Pinpoint the cell where the given text exists, returning its [x, y] midpoint coordinate. 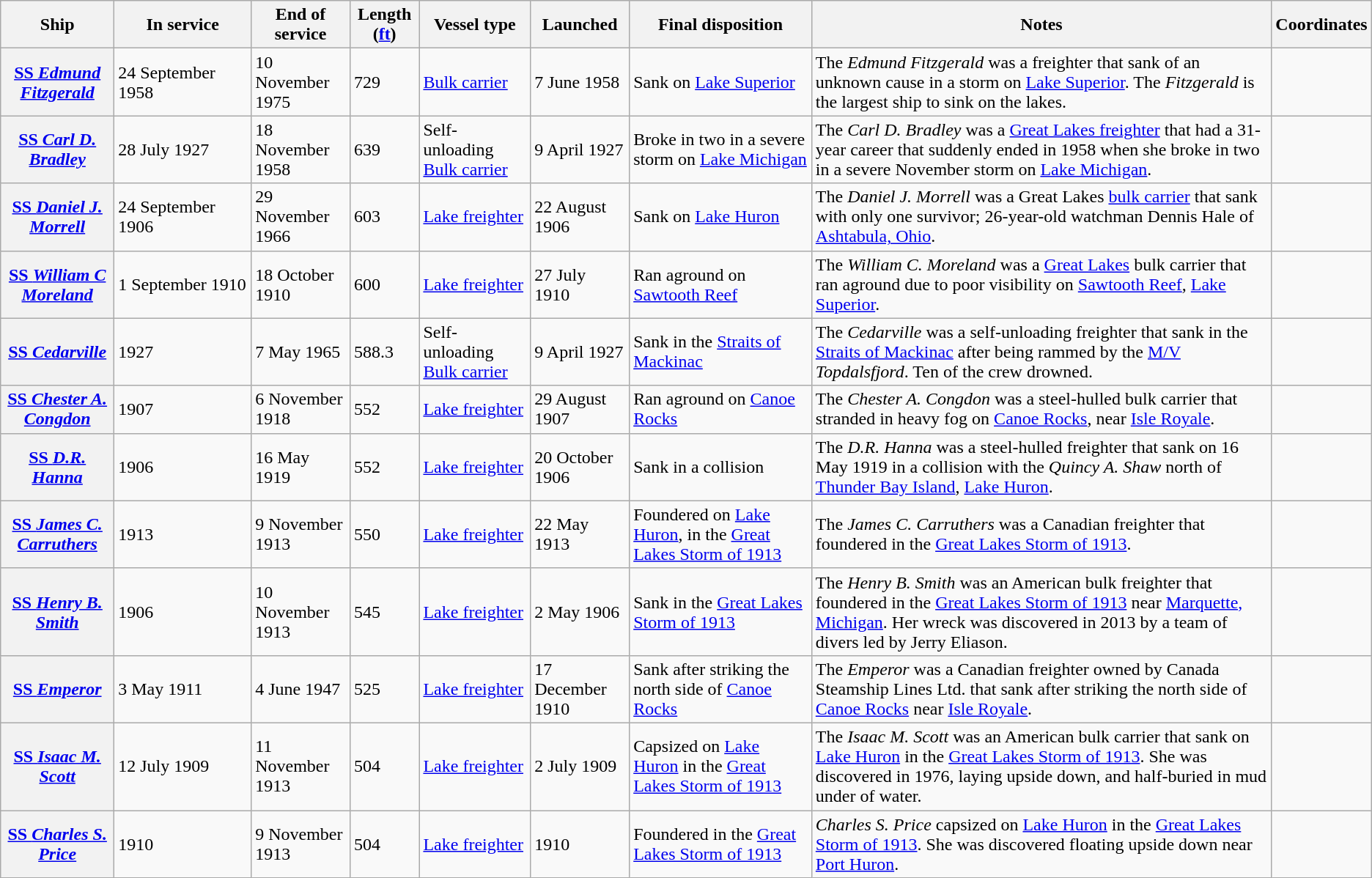
The James C. Carruthers was a Canadian freighter that foundered in the Great Lakes Storm of 1913. [1041, 534]
SS D.R. Hanna [57, 467]
29 November 1966 [300, 217]
Capsized on Lake Huron in the Great Lakes Storm of 1913 [721, 767]
Sank on Lake Huron [721, 217]
2 July 1909 [580, 767]
3 May 1911 [183, 689]
SS William C Moreland [57, 284]
20 October 1906 [580, 467]
End of service [300, 25]
7 June 1958 [580, 82]
550 [384, 534]
12 July 1909 [183, 767]
In service [183, 25]
SS James C. Carruthers [57, 534]
Coordinates [1321, 25]
SS Chester A. Congdon [57, 409]
2 May 1906 [580, 611]
Ran aground on Sawtooth Reef [721, 284]
600 [384, 284]
6 November 1918 [300, 409]
SS Carl D. Bradley [57, 150]
Sank after striking the north side of Canoe Rocks [721, 689]
SS Cedarville [57, 352]
22 May 1913 [580, 534]
SS Henry B. Smith [57, 611]
1913 [183, 534]
The William C. Moreland was a Great Lakes bulk carrier that ran aground due to poor visibility on Sawtooth Reef, Lake Superior. [1041, 284]
Broke in two in a severe storm on Lake Michigan [721, 150]
Vessel type [475, 25]
729 [384, 82]
SS Charles S. Price [57, 844]
11 November 1913 [300, 767]
10 November 1913 [300, 611]
4 June 1947 [300, 689]
16 May 1919 [300, 467]
The Emperor was a Canadian freighter owned by Canada Steamship Lines Ltd. that sank after striking the north side of Canoe Rocks near Isle Royale. [1041, 689]
1927 [183, 352]
10 November 1975 [300, 82]
Sank in the Great Lakes Storm of 1913 [721, 611]
The Daniel J. Morrell was a Great Lakes bulk carrier that sank with only one survivor; 26-year-old watchman Dennis Hale of Ashtabula, Ohio. [1041, 217]
24 September 1906 [183, 217]
639 [384, 150]
Foundered on Lake Huron, in the Great Lakes Storm of 1913 [721, 534]
17 December 1910 [580, 689]
The D.R. Hanna was a steel-hulled freighter that sank on 16 May 1919 in a collision with the Quincy A. Shaw north of Thunder Bay Island, Lake Huron. [1041, 467]
545 [384, 611]
Length (ft) [384, 25]
Charles S. Price capsized on Lake Huron in the Great Lakes Storm of 1913. She was discovered floating upside down near Port Huron. [1041, 844]
24 September 1958 [183, 82]
The Chester A. Congdon was a steel-hulled bulk carrier that stranded in heavy fog on Canoe Rocks, near Isle Royale. [1041, 409]
SS Daniel J. Morrell [57, 217]
1907 [183, 409]
1 September 1910 [183, 284]
7 May 1965 [300, 352]
Ran aground on Canoe Rocks [721, 409]
Notes [1041, 25]
603 [384, 217]
Bulk carrier [475, 82]
SS Isaac M. Scott [57, 767]
18 November 1958 [300, 150]
Final disposition [721, 25]
525 [384, 689]
Sank in a collision [721, 467]
27 July 1910 [580, 284]
Launched [580, 25]
Foundered in the Great Lakes Storm of 1913 [721, 844]
Sank on Lake Superior [721, 82]
SS Emperor [57, 689]
SS Edmund Fitzgerald [57, 82]
18 October 1910 [300, 284]
22 August 1906 [580, 217]
Ship [57, 25]
588.3 [384, 352]
Sank in the Straits of Mackinac [721, 352]
28 July 1927 [183, 150]
29 August 1907 [580, 409]
